Provide the [X, Y] coordinate of the cell's center where the given text is located.  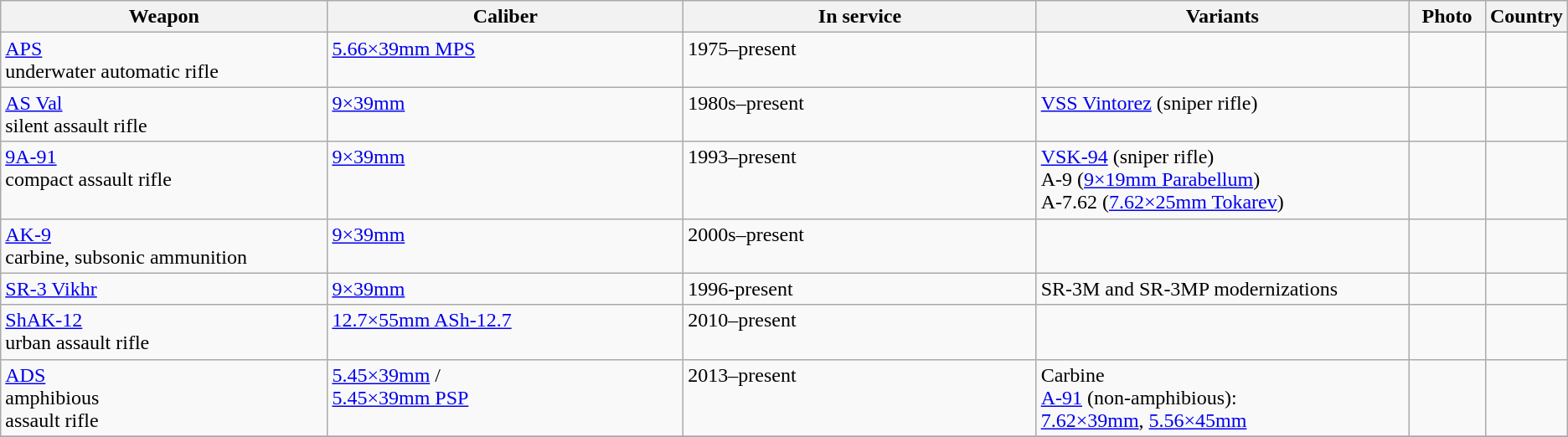
VSS Vintorez (sniper rifle) [1222, 114]
9A-91compact assault rifle [164, 180]
12.7×55mm ASh-12.7 [506, 332]
CarbineA-91 (non-amphibious):7.62×39mm, 5.56×45mm [1222, 398]
SR-3M and SR-3MP modernizations [1222, 289]
Variants [1222, 17]
1975–present [859, 60]
Country [1526, 17]
2010–present [859, 332]
Weapon [164, 17]
2000s–present [859, 246]
AK-9carbine, subsonic ammunition [164, 246]
Caliber [506, 17]
ShAK-12urban assault rifle [164, 332]
Photo [1447, 17]
AS Valsilent assault rifle [164, 114]
5.45×39mm /5.45×39mm PSP [506, 398]
1996-present [859, 289]
VSK-94 (sniper rifle)A-9 (9×19mm Parabellum)A-7.62 (7.62×25mm Tokarev) [1222, 180]
5.66×39mm MPS [506, 60]
1993–present [859, 180]
APSunderwater automatic rifle [164, 60]
ADSamphibiousassault rifle [164, 398]
2013–present [859, 398]
1980s–present [859, 114]
SR-3 Vikhr [164, 289]
In service [859, 17]
